Return the [x, y] coordinate for the center point of the cell that contains the specified text.  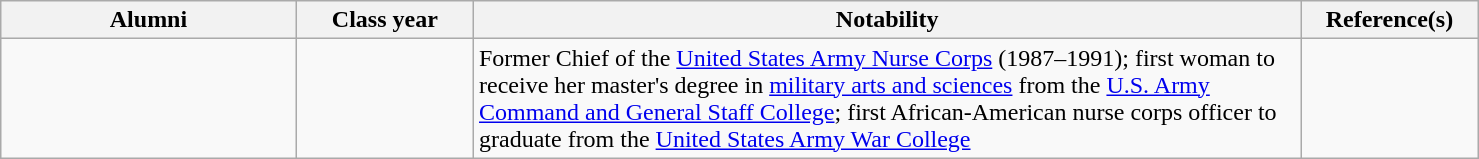
Alumni [148, 20]
Reference(s) [1390, 20]
Class year [384, 20]
Notability [886, 20]
